Determine the (x, y) coordinate at the center of the cell enclosing the given text.  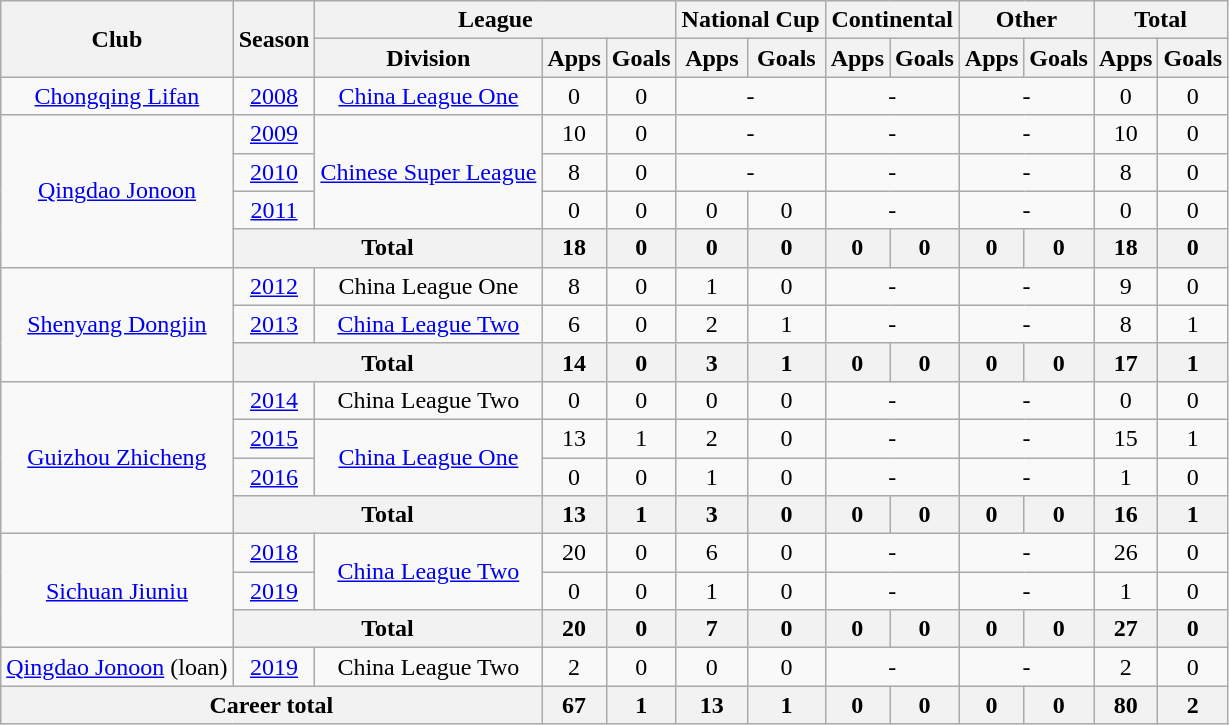
15 (1126, 438)
2016 (274, 477)
Season (274, 39)
2013 (274, 324)
Chongqing Lifan (117, 96)
Continental (892, 20)
14 (574, 362)
16 (1126, 515)
2012 (274, 286)
7 (712, 629)
Qingdao Jonoon (117, 191)
Division (428, 58)
27 (1126, 629)
Qingdao Jonoon (loan) (117, 667)
Other (1026, 20)
2015 (274, 438)
Club (117, 39)
26 (1126, 553)
League (496, 20)
Guizhou Zhicheng (117, 457)
17 (1126, 362)
80 (1126, 705)
2008 (274, 96)
2011 (274, 210)
2010 (274, 172)
Career total (272, 705)
2014 (274, 400)
67 (574, 705)
9 (1126, 286)
Shenyang Dongjin (117, 324)
2009 (274, 134)
National Cup (750, 20)
2018 (274, 553)
Chinese Super League (428, 172)
Sichuan Jiuniu (117, 591)
